From the cell containing the given text, extract its center point as (x, y) coordinate. 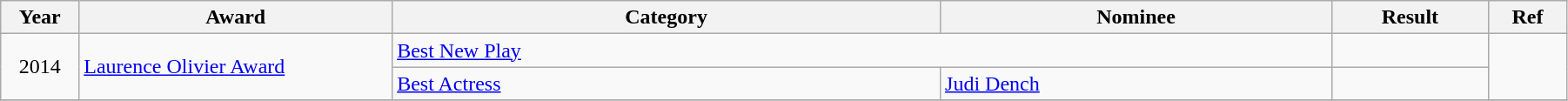
2014 (40, 67)
Category (667, 17)
Best Actress (667, 84)
Best New Play (862, 50)
Laurence Olivier Award (236, 67)
Award (236, 17)
Result (1410, 17)
Year (40, 17)
Nominee (1136, 17)
Ref (1527, 17)
Judi Dench (1136, 84)
